Extract the (x, y) coordinate from the center of the cell holding the provided text.  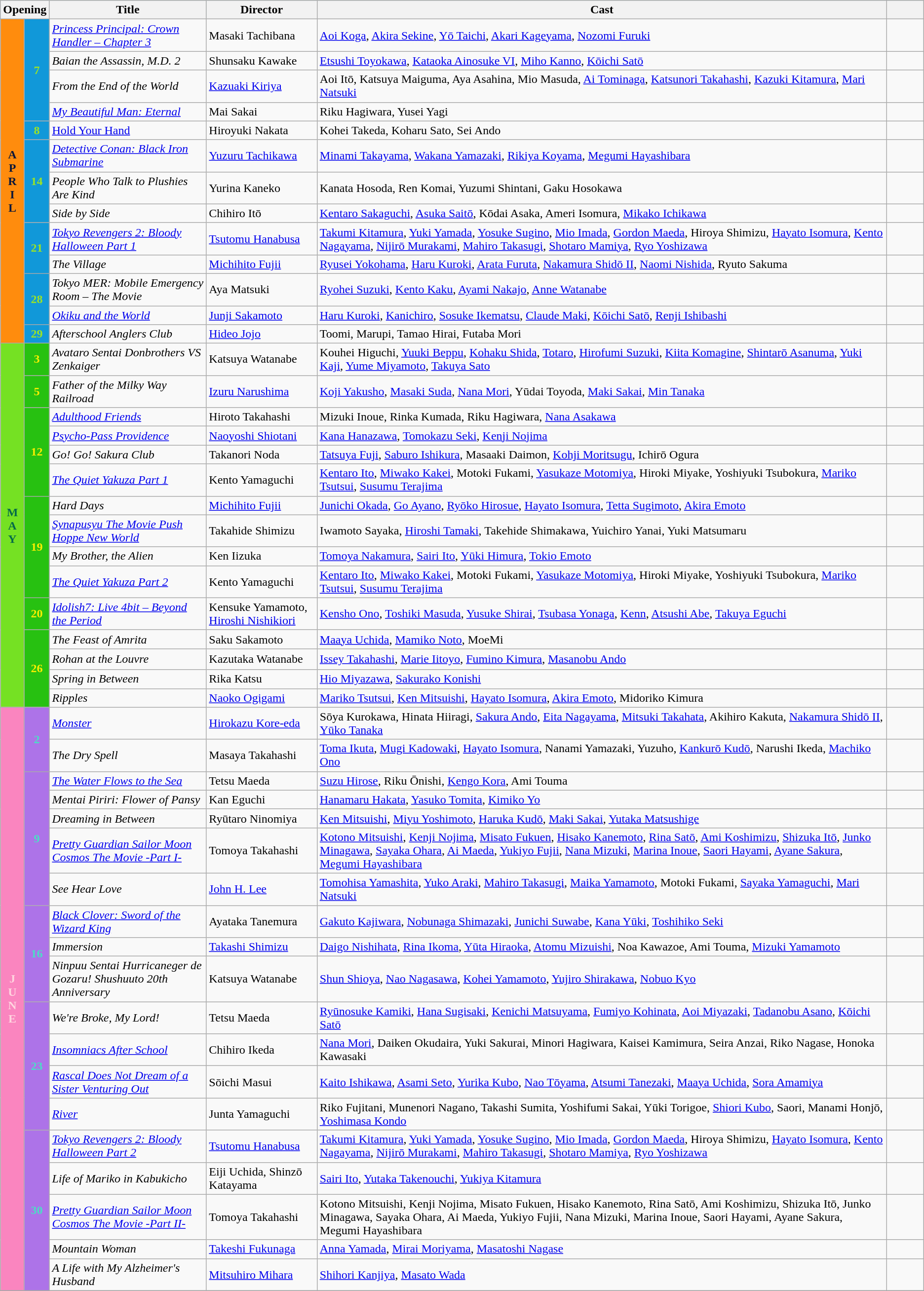
23 (37, 1066)
Mizuki Inoue, Rinka Kumada, Riku Hagiwara, Nana Asakawa (602, 417)
Sōichi Masui (262, 1082)
People Who Talk to Plushies Are Kind (128, 188)
Takashi Shimizu (262, 947)
Aoi Itō, Katsuya Maiguma, Aya Asahina, Mio Masuda, Ai Tominaga, Katsunori Takahashi, Kazuki Kitamura, Mari Natsuki (602, 86)
Gakuto Kajiwara, Nobunaga Shimazaki, Junichi Suwabe, Kana Yūki, Toshihiko Seki (602, 921)
Anna Yamada, Mirai Moriyama, Masatoshi Nagase (602, 1249)
Riko Fujitani, Munenori Nagano, Takashi Sumita, Yoshifumi Sakai, Yūki Torigoe, Shiori Kubo, Saori, Manami Honjō, Yoshimasa Kondo (602, 1114)
Insomniacs After School (128, 1050)
Immersion (128, 947)
Hio Miyazawa, Sakurako Konishi (602, 679)
Avataro Sentai Donbrothers VS Zenkaiger (128, 359)
Hiroto Takahashi (262, 417)
Takanori Noda (262, 455)
Mariko Tsutsui, Ken Mitsuishi, Hayato Isomura, Akira Emoto, Midoriko Kimura (602, 698)
Hideo Jojo (262, 334)
3 (37, 359)
Shun Shioya, Nao Nagasawa, Kohei Yamamoto, Yujiro Shirakawa, Nobuo Kyo (602, 979)
Sōya Kurokawa, Hinata Hiiragi, Sakura Ando, Eita Nagayama, Mitsuki Takahata, Akihiro Kakuta, Nakamura Shidō II, Yūko Tanaka (602, 723)
Koji Yakusho, Masaki Suda, Nana Mori, Yūdai Toyoda, Maki Sakai, Min Tanaka (602, 392)
Hiroyuki Nakata (262, 130)
Rascal Does Not Dream of a Sister Venturing Out (128, 1082)
Yurina Kaneko (262, 188)
Daigo Nishihata, Rina Ikoma, Yūta Hiraoka, Atomu Mizuishi, Noa Kawazoe, Ami Touma, Mizuki Yamamoto (602, 947)
Iwamoto Sayaka, Hiroshi Tamaki, Takehide Shimakawa, Yuichiro Yanai, Yuki Matsumaru (602, 531)
Junta Yamaguchi (262, 1114)
30 (37, 1210)
Kanata Hosoda, Ren Komai, Yuzumi Shintani, Gaku Hosokawa (602, 188)
20 (37, 614)
Synapusyu The Movie Push Hoppe New World (128, 531)
Tokyo Revengers 2: Bloody Halloween Part 2 (128, 1146)
Kazutaka Watanabe (262, 659)
Monster (128, 723)
The Dry Spell (128, 755)
Adulthood Friends (128, 417)
7 (37, 70)
Kazuaki Kiriya (262, 86)
Ryūnosuke Kamiki, Hana Sugisaki, Kenichi Matsuyama, Fumiyo Kohinata, Aoi Miyazaki, Tadanobu Asano, Kōichi Satō (602, 1018)
Shihori Kanjiya, Masato Wada (602, 1274)
Hold Your Hand (128, 130)
Junji Sakamoto (262, 315)
JUNE (13, 999)
Naoko Ogigami (262, 698)
Rika Katsu (262, 679)
Etsushi Toyokawa, Kataoka Ainosuke VI, Miho Kanno, Kōichi Satō (602, 61)
Takahide Shimizu (262, 531)
The Village (128, 264)
Chihiro Ikeda (262, 1050)
APRIL (13, 182)
Kana Hanazawa, Tomokazu Seki, Kenji Nojima (602, 436)
Black Clover: Sword of the Wizard King (128, 921)
Nana Mori, Daiken Okudaira, Yuki Sakurai, Minori Hagiwara, Kaisei Kamimura, Seira Anzai, Riko Nagase, Honoka Kawasaki (602, 1050)
Okiku and the World (128, 315)
Ryohei Suzuki, Kento Kaku, Ayami Nakajo, Anne Watanabe (602, 289)
28 (37, 299)
Toma Ikuta, Mugi Kadowaki, Hayato Isomura, Nanami Yamazaki, Yuzuho, Kankurō Kudō, Narushi Ikeda, Machiko Ono (602, 755)
Sairi Ito, Yutaka Takenouchi, Yukiya Kitamura (602, 1178)
Title (128, 10)
John H. Lee (262, 889)
Ken Iizuka (262, 556)
Naoyoshi Shiotani (262, 436)
Kouhei Higuchi, Yuuki Beppu, Kohaku Shida, Totaro, Hirofumi Suzuki, Kiita Komagine, Shintarō Asanuma, Yuki Kaji, Yume Miyamoto, Takuya Sato (602, 359)
Aoi Koga, Akira Sekine, Yō Taichi, Akari Kageyama, Nozomi Furuki (602, 36)
Aya Matsuki (262, 289)
The Quiet Yakuza Part 2 (128, 581)
21 (37, 248)
Kan Eguchi (262, 799)
Life of Mariko in Kabukicho (128, 1178)
Issey Takahashi, Marie Iitoyo, Fumino Kimura, Masanobu Ando (602, 659)
Tomoya Nakamura, Sairi Ito, Yūki Himura, Tokio Emoto (602, 556)
Mitsuhiro Mihara (262, 1274)
Ken Mitsuishi, Miyu Yoshimoto, Haruka Kudō, Maki Sakai, Yutaka Matsushige (602, 818)
12 (37, 452)
MAY (13, 525)
Kensuke Yamamoto, Hiroshi Nishikiori (262, 614)
Eiji Uchida, Shinzō Katayama (262, 1178)
2 (37, 739)
Dreaming in Between (128, 818)
26 (37, 668)
Cast (602, 10)
The Feast of Amrita (128, 639)
Ryusei Yokohama, Haru Kuroki, Arata Furuta, Nakamura Shidō II, Naomi Nishida, Ryuto Sakuma (602, 264)
Ayataka Tanemura (262, 921)
Tatsuya Fuji, Saburo Ishikura, Masaaki Daimon, Kohji Moritsugu, Ichirō Ogura (602, 455)
Detective Conan: Black Iron Submarine (128, 156)
Masaki Tachibana (262, 36)
16 (37, 953)
Ripples (128, 698)
Spring in Between (128, 679)
Hard Days (128, 505)
Go! Go! Sakura Club (128, 455)
Suzu Hirose, Riku Ōnishi, Kengo Kora, Ami Touma (602, 781)
The Water Flows to the Sea (128, 781)
Princess Principal: Crown Handler – Chapter 3 (128, 36)
We're Broke, My Lord! (128, 1018)
Side by Side (128, 213)
Saku Sakamoto (262, 639)
Director (262, 10)
Takeshi Fukunaga (262, 1249)
From the End of the World (128, 86)
5 (37, 392)
Yuzuru Tachikawa (262, 156)
Pretty Guardian Sailor Moon Cosmos The Movie -Part I- (128, 850)
9 (37, 838)
Tomohisa Yamashita, Yuko Araki, Mahiro Takasugi, Maika Yamamoto, Motoki Fukami, Sayaka Yamaguchi, Mari Natsuki (602, 889)
Kensho Ono, Toshiki Masuda, Yusuke Shirai, Tsubasa Yonaga, Kenn, Atsushi Abe, Takuya Eguchi (602, 614)
Kohei Takeda, Koharu Sato, Sei Ando (602, 130)
Minami Takayama, Wakana Yamazaki, Rikiya Koyama, Megumi Hayashibara (602, 156)
Mai Sakai (262, 112)
Izuru Narushima (262, 392)
Idolish7: Live 4bit – Beyond the Period (128, 614)
Tokyo Revengers 2: Bloody Halloween Part 1 (128, 239)
See Hear Love (128, 889)
My Brother, the Alien (128, 556)
8 (37, 130)
Afterschool Anglers Club (128, 334)
Kentaro Sakaguchi, Asuka Saitō, Kōdai Asaka, Ameri Isomura, Mikako Ichikawa (602, 213)
Hirokazu Kore-eda (262, 723)
29 (37, 334)
Maaya Uchida, Mamiko Noto, MoeMi (602, 639)
The Quiet Yakuza Part 1 (128, 480)
Ryūtaro Ninomiya (262, 818)
Shunsaku Kawake (262, 61)
My Beautiful Man: Eternal (128, 112)
Mentai Piriri: Flower of Pansy (128, 799)
Mountain Woman (128, 1249)
Tokyo MER: Mobile Emergency Room – The Movie (128, 289)
Masaya Takahashi (262, 755)
Rohan at the Louvre (128, 659)
Junichi Okada, Go Ayano, Ryōko Hirosue, Hayato Isomura, Tetta Sugimoto, Akira Emoto (602, 505)
Riku Hagiwara, Yusei Yagi (602, 112)
19 (37, 547)
Chihiro Itō (262, 213)
Father of the Milky Way Railroad (128, 392)
Opening (25, 10)
Hanamaru Hakata, Yasuko Tomita, Kimiko Yo (602, 799)
Pretty Guardian Sailor Moon Cosmos The Movie -Part II- (128, 1217)
Baian the Assassin, M.D. 2 (128, 61)
Kaito Ishikawa, Asami Seto, Yurika Kubo, Nao Tōyama, Atsumi Tanezaki, Maaya Uchida, Sora Amamiya (602, 1082)
Haru Kuroki, Kanichiro, Sosuke Ikematsu, Claude Maki, Kōichi Satō, Renji Ishibashi (602, 315)
Psycho-Pass Providence (128, 436)
Toomi, Marupi, Tamao Hirai, Futaba Mori (602, 334)
14 (37, 181)
Ninpuu Sentai Hurricaneger de Gozaru! Shushuuto 20th Anniversary (128, 979)
River (128, 1114)
A Life with My Alzheimer's Husband (128, 1274)
